Pinpoint the cell where the given text exists, returning its [X, Y] midpoint coordinate. 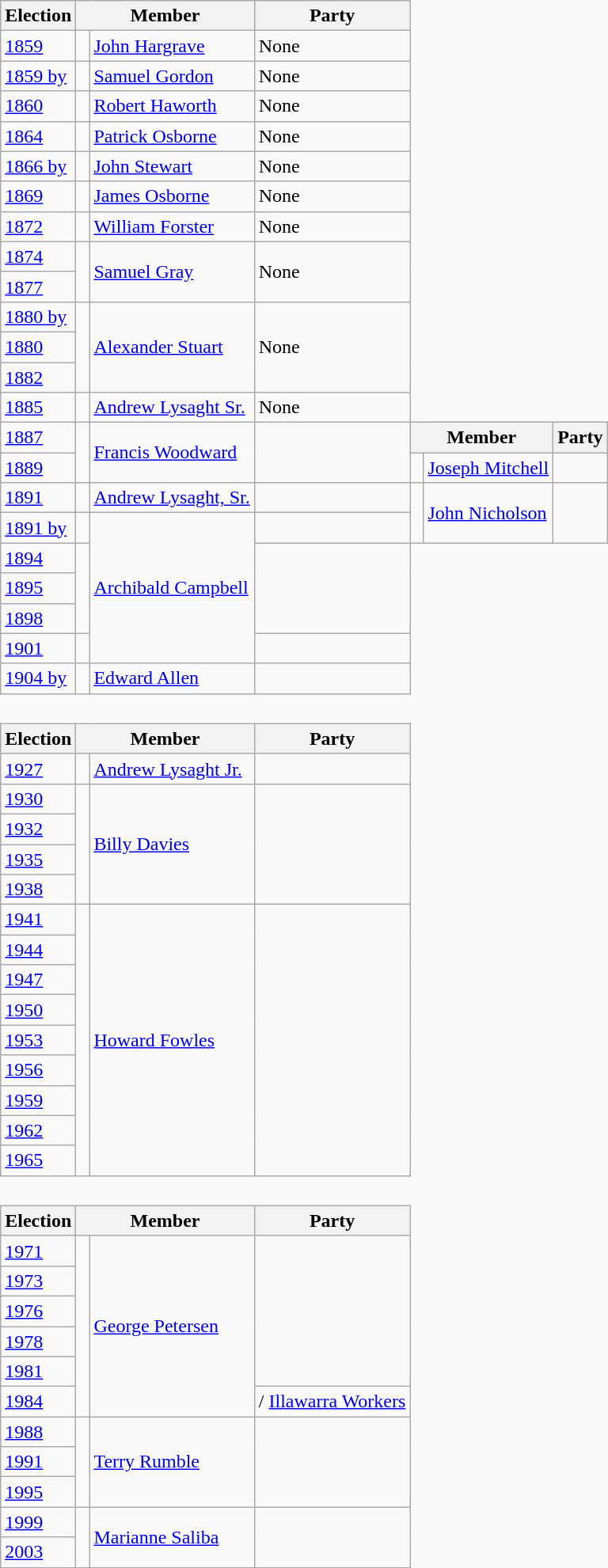
1950 [38, 1010]
Alexander Stuart [172, 347]
1927 [38, 769]
1894 [38, 558]
George Petersen [172, 1326]
Joseph Mitchell [488, 468]
/ Illawarra Workers [332, 1402]
1965 [38, 1160]
Samuel Gray [172, 271]
Marianne Saliba [172, 1537]
1887 [38, 438]
1973 [38, 1281]
1935 [38, 859]
Archibald Campbell [172, 588]
1932 [38, 829]
1901 [38, 648]
1872 [38, 226]
Patrick Osborne [172, 136]
Andrew Lysaght, Sr. [172, 498]
Andrew Lysaght Jr. [172, 769]
James Osborne [172, 196]
Edward Allen [172, 678]
1962 [38, 1130]
1944 [38, 950]
1864 [38, 136]
1877 [38, 287]
1869 [38, 196]
Francis Woodward [172, 453]
Samuel Gordon [172, 76]
1988 [38, 1432]
1860 [38, 106]
1859 by [38, 76]
Billy Davies [172, 844]
1891 by [38, 528]
1981 [38, 1372]
John Stewart [172, 166]
Robert Haworth [172, 106]
1874 [38, 256]
1938 [38, 890]
1880 by [38, 317]
1882 [38, 378]
1991 [38, 1462]
1947 [38, 980]
1953 [38, 1040]
1891 [38, 498]
John Hargrave [172, 46]
1880 [38, 347]
1959 [38, 1100]
Howard Fowles [172, 1040]
1930 [38, 799]
1895 [38, 588]
1978 [38, 1342]
1956 [38, 1070]
1904 by [38, 678]
1941 [38, 920]
1999 [38, 1522]
1995 [38, 1492]
1885 [38, 408]
John Nicholson [488, 513]
2003 [38, 1552]
William Forster [172, 226]
1859 [38, 46]
Andrew Lysaght Sr. [172, 408]
Terry Rumble [172, 1462]
1866 by [38, 166]
1898 [38, 618]
1971 [38, 1251]
1984 [38, 1402]
1976 [38, 1311]
1889 [38, 468]
